Locate the cell with the specified text and output its [X, Y] center coordinate. 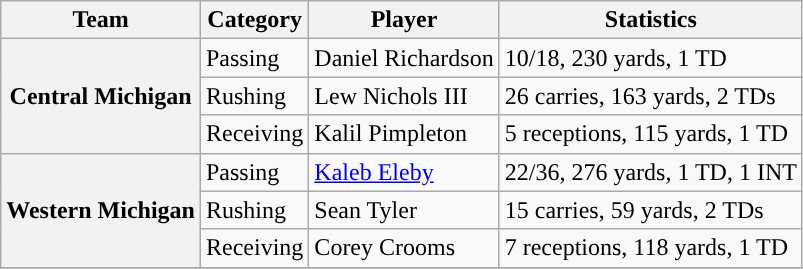
26 carries, 163 yards, 2 TDs [650, 96]
7 receptions, 118 yards, 1 TD [650, 248]
Kaleb Eleby [404, 172]
Daniel Richardson [404, 58]
Kalil Pimpleton [404, 134]
Lew Nichols III [404, 96]
Western Michigan [101, 210]
10/18, 230 yards, 1 TD [650, 58]
5 receptions, 115 yards, 1 TD [650, 134]
Sean Tyler [404, 210]
15 carries, 59 yards, 2 TDs [650, 210]
22/36, 276 yards, 1 TD, 1 INT [650, 172]
Team [101, 20]
Statistics [650, 20]
Player [404, 20]
Category [254, 20]
Corey Crooms [404, 248]
Central Michigan [101, 96]
